Identify which cell holds the provided text, then report its (x, y) central coordinate. 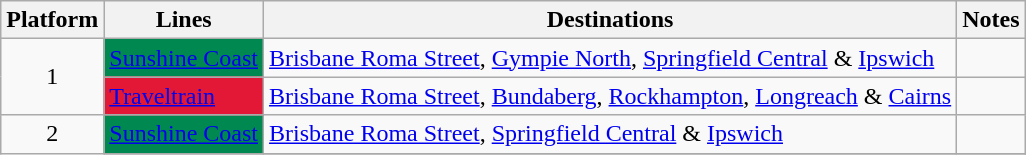
Platform (52, 20)
1 (52, 77)
Destinations (610, 20)
Brisbane Roma Street, Gympie North, Springfield Central & Ipswich (610, 58)
Notes (991, 20)
2 (52, 134)
Traveltrain (184, 96)
Lines (184, 20)
Brisbane Roma Street, Springfield Central & Ipswich (610, 134)
Brisbane Roma Street, Bundaberg, Rockhampton, Longreach & Cairns (610, 96)
